Provide the [X, Y] coordinate of the cell's center where the given text is located.  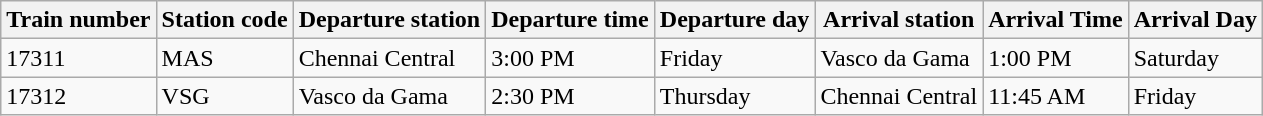
Train number [78, 20]
Arrival Time [1056, 20]
MAS [224, 58]
Arrival Day [1195, 20]
1:00 PM [1056, 58]
Station code [224, 20]
2:30 PM [570, 96]
17311 [78, 58]
Saturday [1195, 58]
11:45 AM [1056, 96]
Thursday [734, 96]
VSG [224, 96]
Departure day [734, 20]
3:00 PM [570, 58]
Departure time [570, 20]
17312 [78, 96]
Arrival station [899, 20]
Departure station [390, 20]
